Provide the (X, Y) coordinate of the cell's center where the given text is located.  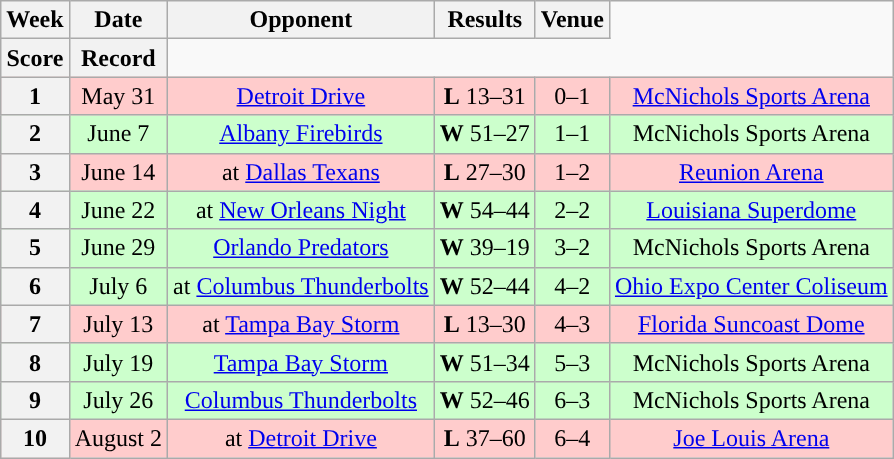
6 (35, 286)
June 14 (118, 172)
Week (35, 20)
9 (35, 400)
July 26 (118, 400)
Reunion Arena (751, 172)
at Dallas Texans (302, 172)
W 51–27 (484, 134)
L 13–31 (484, 96)
W 39–19 (484, 248)
7 (35, 324)
Joe Louis Arena (751, 438)
6–3 (572, 400)
June 7 (118, 134)
L 37–60 (484, 438)
4–3 (572, 324)
W 52–44 (484, 286)
L 27–30 (484, 172)
Record (118, 58)
Ohio Expo Center Coliseum (751, 286)
2–2 (572, 210)
Florida Suncoast Dome (751, 324)
1–1 (572, 134)
Tampa Bay Storm (302, 362)
3–2 (572, 248)
at Tampa Bay Storm (302, 324)
Date (118, 20)
July 19 (118, 362)
Louisiana Superdome (751, 210)
Score (35, 58)
Results (484, 20)
July 6 (118, 286)
Opponent (302, 20)
Columbus Thunderbolts (302, 400)
1–2 (572, 172)
3 (35, 172)
2 (35, 134)
Orlando Predators (302, 248)
Detroit Drive (302, 96)
at Detroit Drive (302, 438)
W 52–46 (484, 400)
6–4 (572, 438)
Albany Firebirds (302, 134)
5–3 (572, 362)
W 51–34 (484, 362)
Venue (572, 20)
4–2 (572, 286)
1 (35, 96)
July 13 (118, 324)
4 (35, 210)
L 13–30 (484, 324)
June 29 (118, 248)
10 (35, 438)
at Columbus Thunderbolts (302, 286)
8 (35, 362)
May 31 (118, 96)
at New Orleans Night (302, 210)
5 (35, 248)
August 2 (118, 438)
W 54–44 (484, 210)
June 22 (118, 210)
0–1 (572, 96)
